Identify which cell holds the provided text, then report its [x, y] central coordinate. 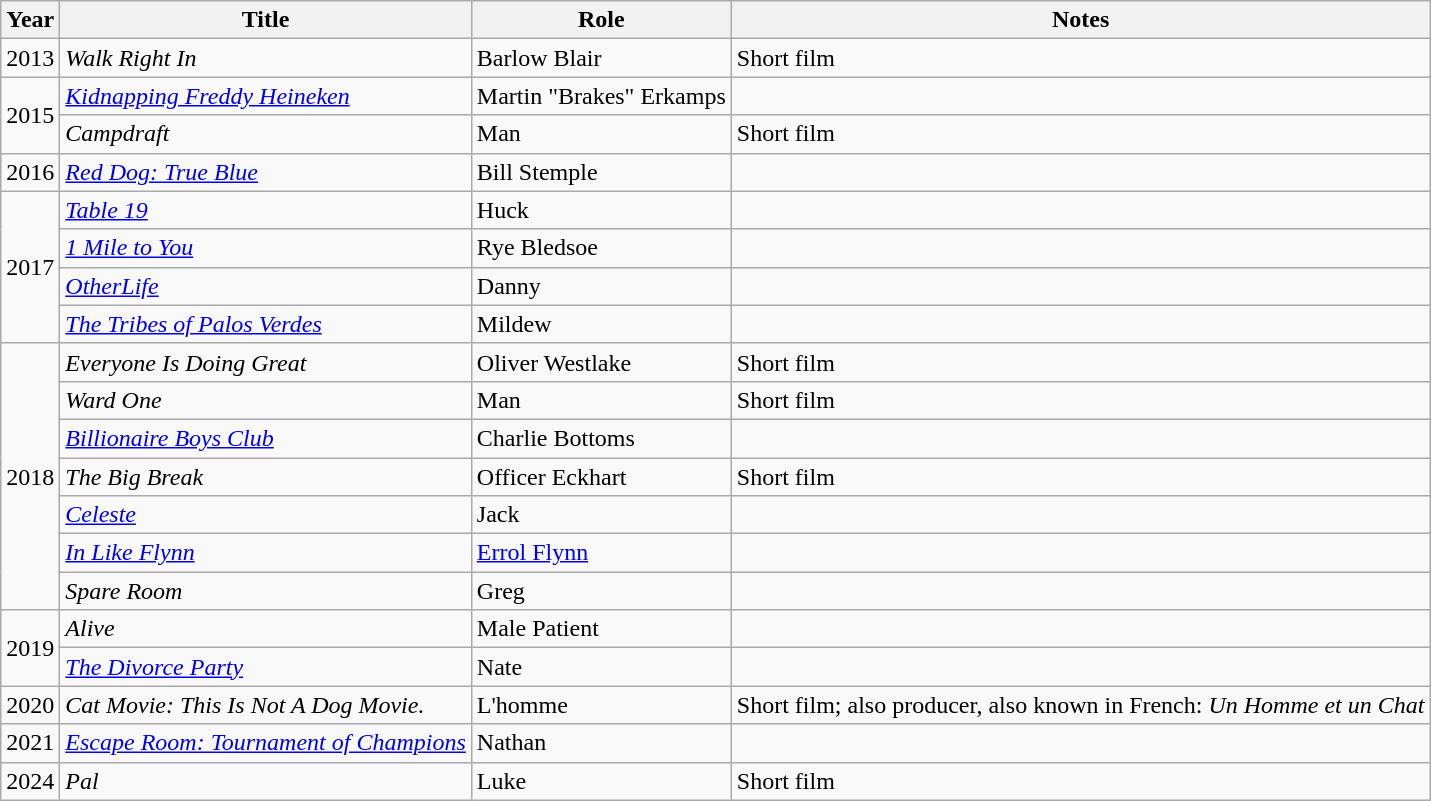
Ward One [266, 400]
Nate [601, 667]
2019 [30, 648]
Nathan [601, 743]
Everyone Is Doing Great [266, 362]
Danny [601, 286]
Cat Movie: This Is Not A Dog Movie. [266, 705]
In Like Flynn [266, 553]
Pal [266, 781]
1 Mile to You [266, 248]
Table 19 [266, 210]
Role [601, 20]
Charlie Bottoms [601, 438]
Billionaire Boys Club [266, 438]
Red Dog: True Blue [266, 172]
Martin "Brakes" Erkamps [601, 96]
Campdraft [266, 134]
Bill Stemple [601, 172]
2024 [30, 781]
Errol Flynn [601, 553]
Escape Room: Tournament of Champions [266, 743]
2017 [30, 267]
Mildew [601, 324]
Walk Right In [266, 58]
2015 [30, 115]
2018 [30, 476]
Year [30, 20]
Greg [601, 591]
Luke [601, 781]
Male Patient [601, 629]
OtherLife [266, 286]
Barlow Blair [601, 58]
2016 [30, 172]
Rye Bledsoe [601, 248]
The Divorce Party [266, 667]
Huck [601, 210]
Jack [601, 515]
2013 [30, 58]
Spare Room [266, 591]
The Big Break [266, 477]
Oliver Westlake [601, 362]
Short film; also producer, also known in French: Un Homme et un Chat [1080, 705]
The Tribes of Palos Verdes [266, 324]
Notes [1080, 20]
Officer Eckhart [601, 477]
Celeste [266, 515]
Title [266, 20]
Alive [266, 629]
Kidnapping Freddy Heineken [266, 96]
2020 [30, 705]
2021 [30, 743]
L'homme [601, 705]
